Extract the (X, Y) coordinate from the center of the cell holding the provided text.  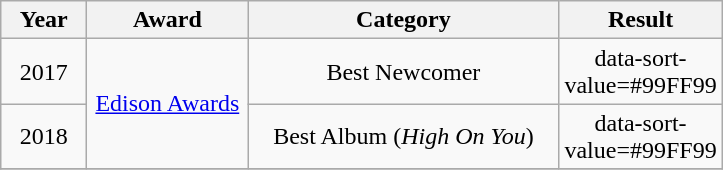
Category (404, 20)
Award (168, 20)
2018 (44, 136)
Best Newcomer (404, 72)
2017 (44, 72)
Edison Awards (168, 104)
Year (44, 20)
Best Album (High On You) (404, 136)
Result (640, 20)
